Identify which cell holds the provided text, then report its (X, Y) central coordinate. 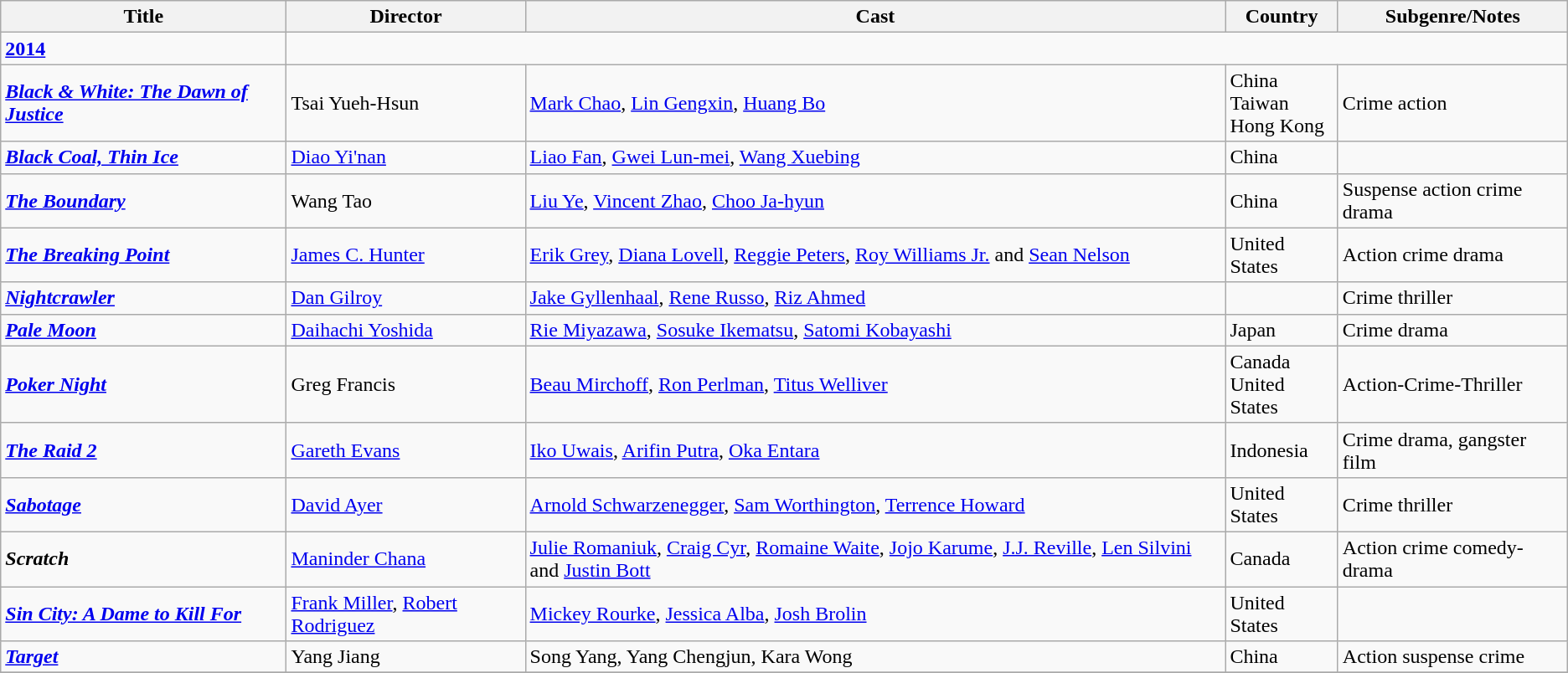
Scratch (144, 559)
Erik Grey, Diana Lovell, Reggie Peters, Roy Williams Jr. and Sean Nelson (875, 254)
Greg Francis (405, 384)
Crime action (1452, 103)
Beau Mirchoff, Ron Perlman, Titus Welliver (875, 384)
Indonesia (1282, 450)
Country (1282, 17)
Frank Miller, Robert Rodriguez (405, 613)
CanadaUnited States (1282, 384)
Cast (875, 17)
Action crime drama (1452, 254)
Crime drama, gangster film (1452, 450)
Song Yang, Yang Chengjun, Kara Wong (875, 657)
Poker Night (144, 384)
Black & White: The Dawn of Justice (144, 103)
Rie Miyazawa, Sosuke Ikematsu, Satomi Kobayashi (875, 330)
The Boundary (144, 201)
Suspense action crime drama (1452, 201)
Jake Gyllenhaal, Rene Russo, Riz Ahmed (875, 298)
Pale Moon (144, 330)
Iko Uwais, Arifin Putra, Oka Entara (875, 450)
Crime drama (1452, 330)
Julie Romaniuk, Craig Cyr, Romaine Waite, Jojo Karume, J.J. Reville, Len Silvini and Justin Bott (875, 559)
2014 (144, 49)
Title (144, 17)
Yang Jiang (405, 657)
Diao Yi'nan (405, 157)
Sin City: A Dame to Kill For (144, 613)
Action suspense crime (1452, 657)
Arnold Schwarzenegger, Sam Worthington, Terrence Howard (875, 504)
Maninder Chana (405, 559)
Nightcrawler (144, 298)
Mickey Rourke, Jessica Alba, Josh Brolin (875, 613)
Tsai Yueh-Hsun (405, 103)
Wang Tao (405, 201)
Target (144, 657)
David Ayer (405, 504)
Black Coal, Thin Ice (144, 157)
Daihachi Yoshida (405, 330)
Dan Gilroy (405, 298)
Subgenre/Notes (1452, 17)
ChinaTaiwanHong Kong (1282, 103)
James C. Hunter (405, 254)
Action crime comedy-drama (1452, 559)
Sabotage (144, 504)
Director (405, 17)
The Breaking Point (144, 254)
Mark Chao, Lin Gengxin, Huang Bo (875, 103)
Gareth Evans (405, 450)
Canada (1282, 559)
Liao Fan, Gwei Lun-mei, Wang Xuebing (875, 157)
Action-Crime-Thriller (1452, 384)
The Raid 2 (144, 450)
Japan (1282, 330)
Liu Ye, Vincent Zhao, Choo Ja-hyun (875, 201)
